Output the [x, y] coordinate of the center of the cell containing the given text.  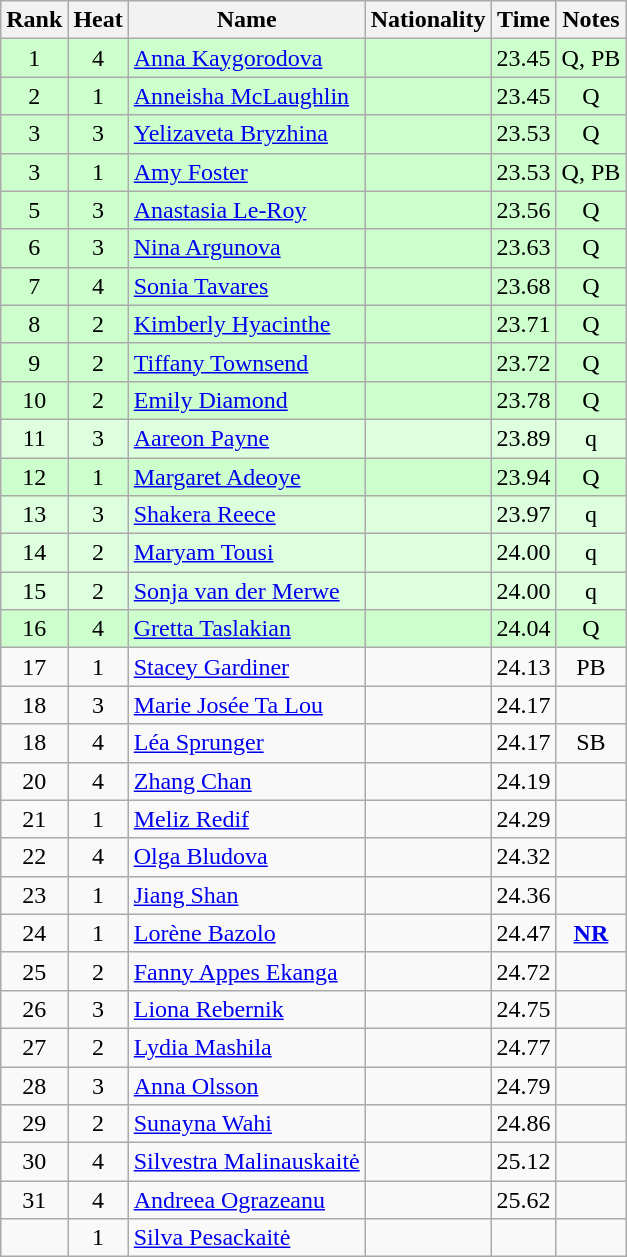
Maryam Tousi [246, 553]
Lydia Mashila [246, 1047]
15 [34, 591]
25.62 [524, 1200]
Andreea Ograzeanu [246, 1200]
Yelizaveta Bryzhina [246, 134]
27 [34, 1047]
24.32 [524, 857]
Silva Pesackaitė [246, 1238]
23 [34, 895]
Marie Josée Ta Lou [246, 705]
10 [34, 400]
24.13 [524, 667]
Margaret Adeoye [246, 477]
Tiffany Townsend [246, 362]
24.29 [524, 819]
24.19 [524, 781]
Kimberly Hyacinthe [246, 324]
Léa Sprunger [246, 743]
Meliz Redif [246, 819]
PB [591, 667]
Lorène Bazolo [246, 933]
11 [34, 438]
17 [34, 667]
Time [524, 20]
Stacey Gardiner [246, 667]
29 [34, 1124]
28 [34, 1085]
20 [34, 781]
Heat [98, 20]
Anneisha McLaughlin [246, 96]
8 [34, 324]
Notes [591, 20]
24.47 [524, 933]
12 [34, 477]
30 [34, 1162]
Aareon Payne [246, 438]
Fanny Appes Ekanga [246, 971]
6 [34, 248]
23.56 [524, 210]
23.68 [524, 286]
24.04 [524, 629]
31 [34, 1200]
Sonja van der Merwe [246, 591]
24.79 [524, 1085]
24.86 [524, 1124]
25 [34, 971]
SB [591, 743]
Zhang Chan [246, 781]
26 [34, 1009]
24.36 [524, 895]
13 [34, 515]
14 [34, 553]
Nationality [428, 20]
NR [591, 933]
Shakera Reece [246, 515]
Emily Diamond [246, 400]
23.78 [524, 400]
23.72 [524, 362]
Olga Bludova [246, 857]
25.12 [524, 1162]
Anastasia Le-Roy [246, 210]
23.89 [524, 438]
24 [34, 933]
Anna Olsson [246, 1085]
23.97 [524, 515]
Sonia Tavares [246, 286]
Anna Kaygorodova [246, 58]
7 [34, 286]
Silvestra Malinauskaitė [246, 1162]
16 [34, 629]
24.75 [524, 1009]
Nina Argunova [246, 248]
9 [34, 362]
Jiang Shan [246, 895]
23.71 [524, 324]
23.94 [524, 477]
23.63 [524, 248]
5 [34, 210]
Rank [34, 20]
Liona Rebernik [246, 1009]
Amy Foster [246, 172]
21 [34, 819]
22 [34, 857]
24.72 [524, 971]
Name [246, 20]
Sunayna Wahi [246, 1124]
24.77 [524, 1047]
Gretta Taslakian [246, 629]
